Return the (x, y) coordinate for the center point of the cell that contains the specified text.  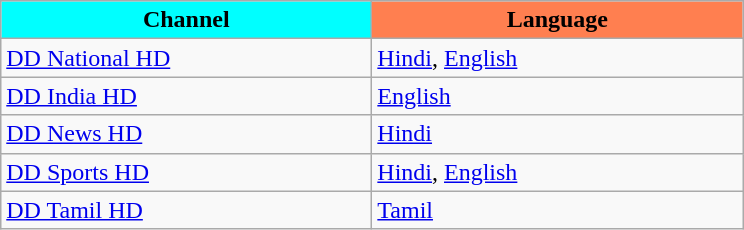
Tamil (558, 210)
Hindi (558, 134)
DD Tamil HD (186, 210)
DD National HD (186, 58)
DD News HD (186, 134)
DD India HD (186, 96)
Channel (186, 20)
English (558, 96)
DD Sports HD (186, 172)
Language (558, 20)
